Return [x, y] of the center of cell containing provided text 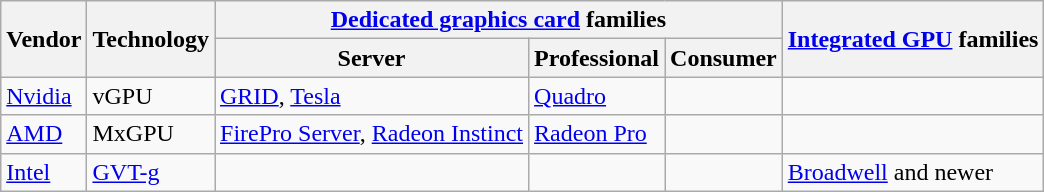
Intel [44, 172]
AMD [44, 134]
Professional [597, 58]
GVT-g [151, 172]
Quadro [597, 96]
Consumer [724, 58]
Broadwell and newer [913, 172]
MxGPU [151, 134]
FirePro Server, Radeon Instinct [371, 134]
GRID, Tesla [371, 96]
Radeon Pro [597, 134]
Integrated GPU families [913, 39]
Technology [151, 39]
vGPU [151, 96]
Vendor [44, 39]
Nvidia [44, 96]
Dedicated graphics card families [498, 20]
Server [371, 58]
